Return (x, y) of the center of cell containing provided text 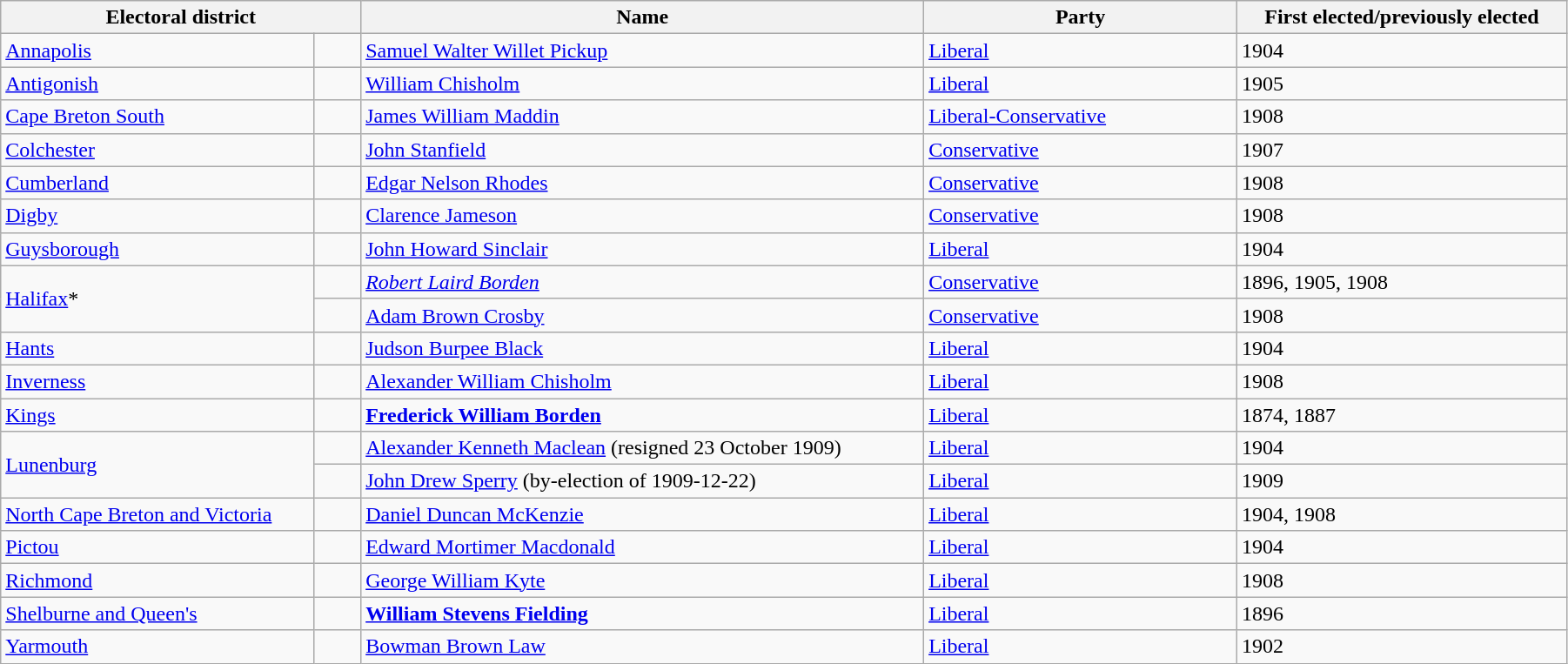
Clarence Jameson (642, 216)
Cumberland (157, 183)
First elected/previously elected (1403, 17)
William Stevens Fielding (642, 614)
Inverness (157, 381)
Lunenburg (157, 465)
Pictou (157, 547)
Name (642, 17)
1874, 1887 (1403, 415)
Kings (157, 415)
Daniel Duncan McKenzie (642, 514)
Judson Burpee Black (642, 348)
Edward Mortimer Macdonald (642, 547)
Halifax* (157, 298)
Annapolis (157, 50)
Samuel Walter Willet Pickup (642, 50)
James William Maddin (642, 117)
Guysborough (157, 249)
1909 (1403, 481)
Colchester (157, 150)
George William Kyte (642, 580)
North Cape Breton and Victoria (157, 514)
Richmond (157, 580)
John Stanfield (642, 150)
Party (1081, 17)
John Howard Sinclair (642, 249)
William Chisholm (642, 84)
1905 (1403, 84)
Edgar Nelson Rhodes (642, 183)
Alexander Kenneth Maclean (resigned 23 October 1909) (642, 448)
1902 (1403, 647)
1907 (1403, 150)
1896, 1905, 1908 (1403, 282)
Electoral district (181, 17)
1896 (1403, 614)
Alexander William Chisholm (642, 381)
Hants (157, 348)
Shelburne and Queen's (157, 614)
Robert Laird Borden (642, 282)
Yarmouth (157, 647)
Cape Breton South (157, 117)
Digby (157, 216)
Antigonish (157, 84)
Bowman Brown Law (642, 647)
Liberal-Conservative (1081, 117)
1904, 1908 (1403, 514)
Frederick William Borden (642, 415)
John Drew Sperry (by-election of 1909-12-22) (642, 481)
Adam Brown Crosby (642, 315)
